Find where the given text appears and provide that cell's center as (X, Y) coordinate. 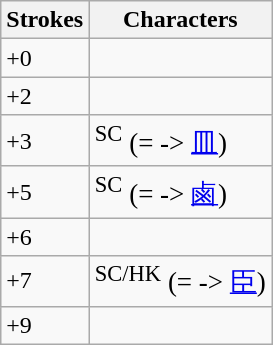
Strokes (45, 20)
+0 (45, 58)
+5 (45, 192)
+7 (45, 282)
SC (= -> 皿) (180, 140)
SC/HK (= -> 臣) (180, 282)
+3 (45, 140)
+9 (45, 326)
SC (= -> 鹵) (180, 192)
+6 (45, 237)
+2 (45, 96)
Characters (180, 20)
